Extract the [x, y] coordinate from the center of the cell holding the provided text.  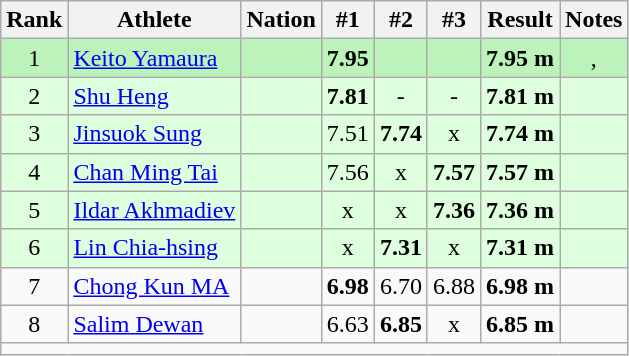
7.31 [400, 248]
7.74 m [520, 134]
#3 [454, 20]
6.70 [400, 286]
7.56 [348, 172]
7.95 m [520, 58]
7.81 [348, 96]
#1 [348, 20]
3 [34, 134]
6 [34, 248]
4 [34, 172]
Jinsuok Sung [154, 134]
2 [34, 96]
6.63 [348, 324]
6.98 [348, 286]
7.51 [348, 134]
7.57 m [520, 172]
6.88 [454, 286]
Notes [594, 20]
7.36 [454, 210]
5 [34, 210]
Nation [281, 20]
7.31 m [520, 248]
Lin Chia-hsing [154, 248]
Ildar Akhmadiev [154, 210]
1 [34, 58]
Salim Dewan [154, 324]
Result [520, 20]
, [594, 58]
Athlete [154, 20]
7.36 m [520, 210]
Rank [34, 20]
Chong Kun MA [154, 286]
Keito Yamaura [154, 58]
#2 [400, 20]
7.81 m [520, 96]
6.98 m [520, 286]
Shu Heng [154, 96]
7.74 [400, 134]
7.57 [454, 172]
7.95 [348, 58]
8 [34, 324]
6.85 m [520, 324]
7 [34, 286]
6.85 [400, 324]
Chan Ming Tai [154, 172]
